Return the [x, y] coordinate for the center point of the cell that contains the specified text.  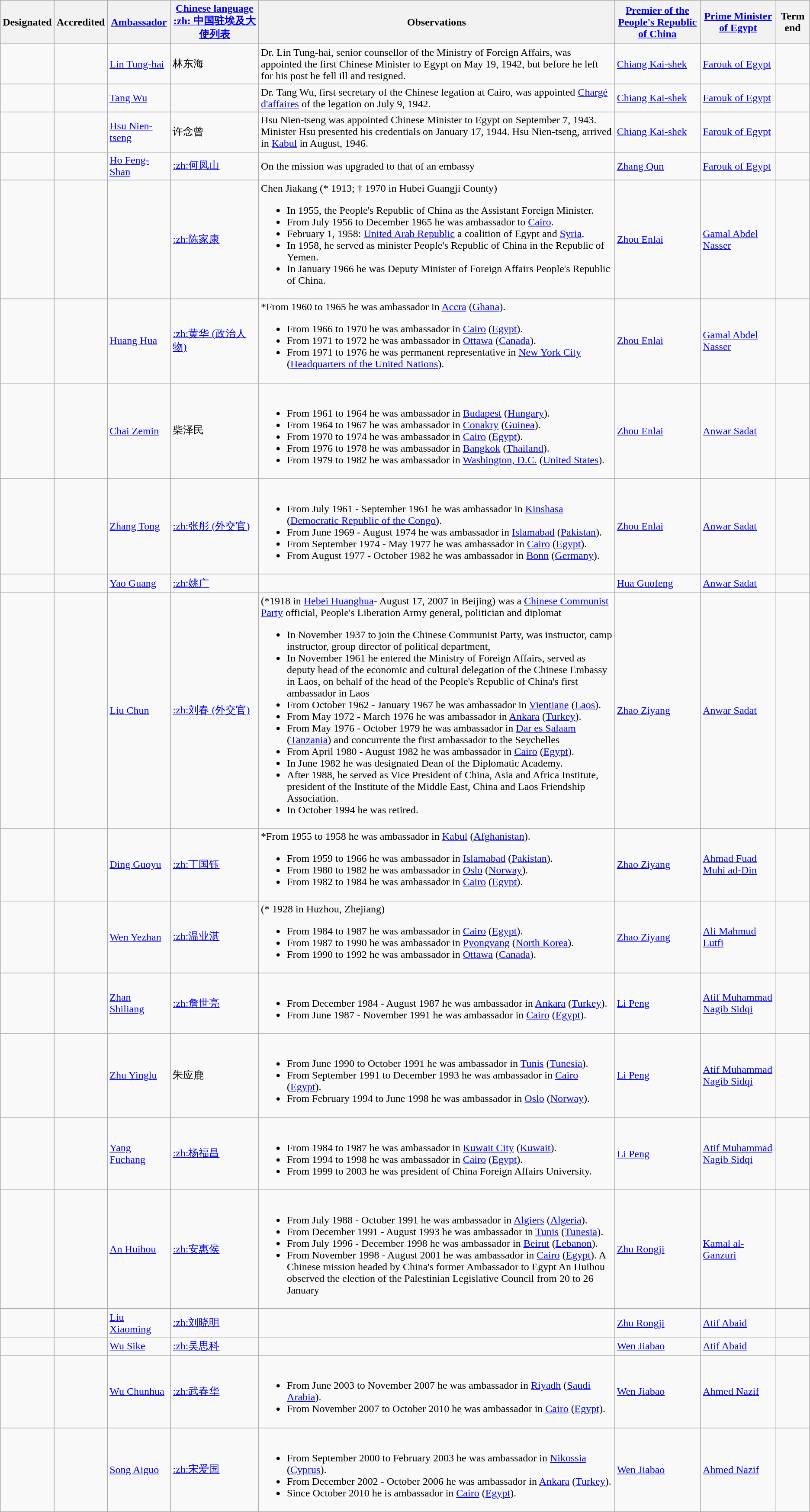
Observations [437, 22]
Lin Tung-hai [139, 64]
Chai Zemin [139, 431]
:zh:吴思科 [215, 1346]
:zh:安惠侯 [215, 1249]
Huang Hua [139, 341]
Wu Chunhua [139, 1391]
Dr. Tang Wu, first secretary of the Chinese legation at Cairo, was appointed Chargé d'affaires of the legation on July 9, 1942. [437, 98]
An Huihou [139, 1249]
Accredited [80, 22]
Prime Minister of Egypt [738, 22]
:zh:姚广 [215, 583]
Premier of the People's Republic of China [658, 22]
:zh:詹世亮 [215, 1003]
Liu Xiaoming [139, 1323]
Hua Guofeng [658, 583]
柴泽民 [215, 431]
Zhang Tong [139, 526]
Ali Mahmud Lutfi [738, 937]
Designated [27, 22]
:zh:杨福昌 [215, 1153]
Ho Feng-Shan [139, 166]
Zhang Qun [658, 166]
Tang Wu [139, 98]
Kamal al-Ganzuri [738, 1249]
Zhu Yinglu [139, 1075]
:zh:陈家康 [215, 240]
Ambassador [139, 22]
Ding Guoyu [139, 864]
许念曾 [215, 132]
林东海 [215, 64]
Wen Yezhan [139, 937]
:zh:温业湛 [215, 937]
From June 2003 to November 2007 he was ambassador in Riyadh (Saudi Arabia).From November 2007 to October 2010 he was ambassador in Cairo (Egypt). [437, 1391]
Wu Sike [139, 1346]
:zh:张彤 (外交官) [215, 526]
Chinese language :zh: 中国驻埃及大使列表 [215, 22]
:zh:丁国钰 [215, 864]
朱应鹿 [215, 1075]
Zhan Shiliang [139, 1003]
Song Aiguo [139, 1470]
Yao Guang [139, 583]
:zh:宋爱国 [215, 1470]
From December 1984 - August 1987 he was ambassador in Ankara (Turkey).From June 1987 - November 1991 he was ambassador in Cairo (Egypt). [437, 1003]
:zh:刘晓明 [215, 1323]
:zh:刘春 (外交官) [215, 710]
On the mission was upgraded to that of an embassy [437, 166]
Ahmad Fuad Muhi ad-Din [738, 864]
Liu Chun [139, 710]
:zh:黄华 (政治人物) [215, 341]
:zh:武春华 [215, 1391]
Yang Fuchang [139, 1153]
Hsu Nien-tseng [139, 132]
Term end [793, 22]
:zh:何凤山 [215, 166]
